Detect which cell encompasses the target text, then output its (x, y) center coordinate. 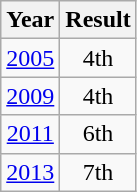
7th (98, 172)
2011 (30, 134)
Result (98, 20)
6th (98, 134)
2005 (30, 58)
Year (30, 20)
2013 (30, 172)
2009 (30, 96)
